Detect which cell encompasses the target text, then output its (x, y) center coordinate. 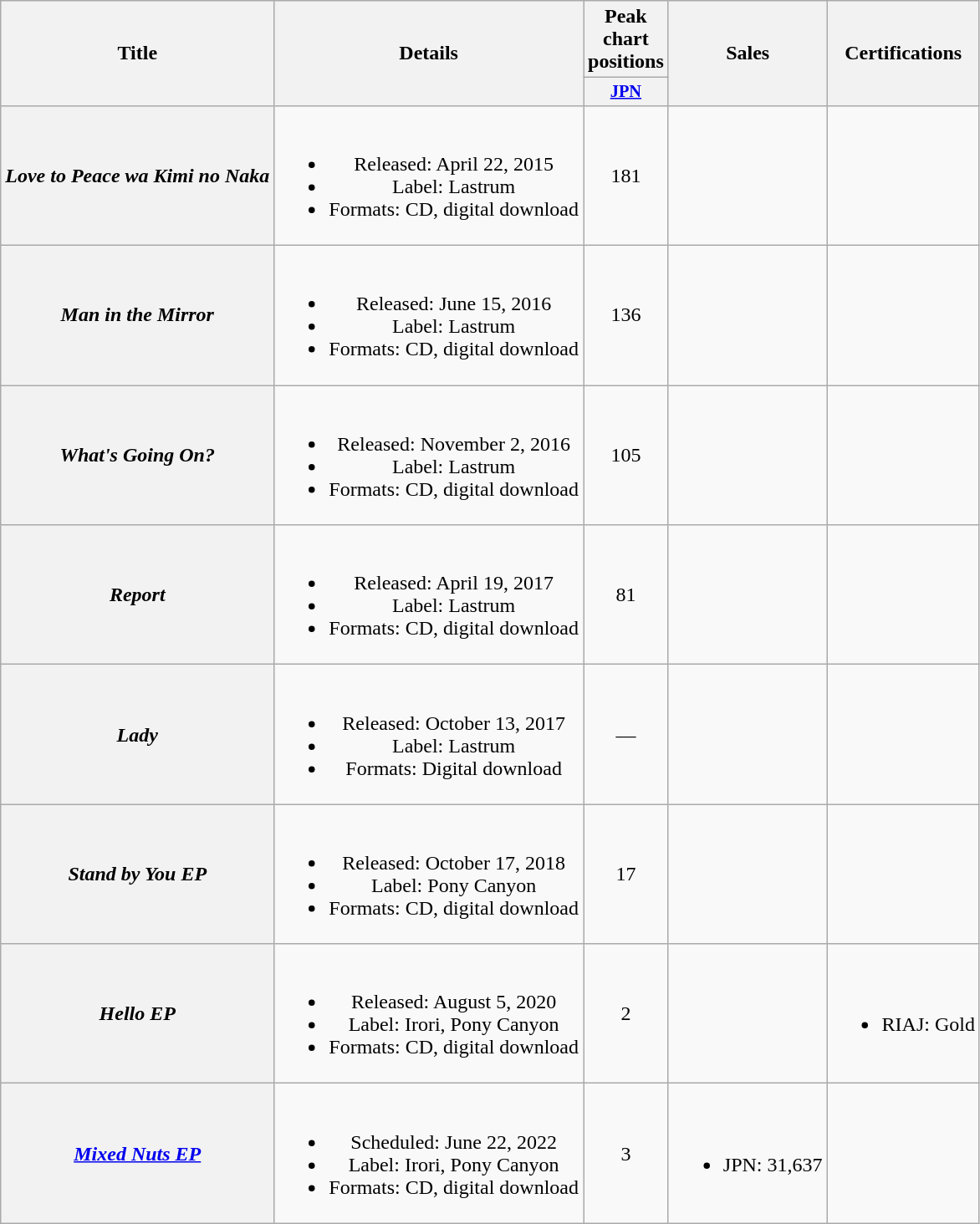
Released: June 15, 2016Label: LastrumFormats: CD, digital download (429, 316)
Released: October 17, 2018Label: Pony CanyonFormats: CD, digital download (429, 875)
Hello EP (137, 1013)
136 (626, 316)
Lady (137, 734)
Details (429, 54)
Released: April 19, 2017Label: LastrumFormats: CD, digital download (429, 595)
Stand by You EP (137, 875)
17 (626, 875)
181 (626, 176)
What's Going On? (137, 455)
Scheduled: June 22, 2022Label: Irori, Pony CanyonFormats: CD, digital download (429, 1154)
— (626, 734)
81 (626, 595)
Man in the Mirror (137, 316)
Sales (748, 54)
RIAJ: Gold (903, 1013)
Mixed Nuts EP (137, 1154)
Released: November 2, 2016Label: LastrumFormats: CD, digital download (429, 455)
Released: October 13, 2017Label: LastrumFormats: Digital download (429, 734)
Peakchartpositions (626, 39)
2 (626, 1013)
105 (626, 455)
JPN: 31,637 (748, 1154)
3 (626, 1154)
Released: August 5, 2020Label: Irori, Pony CanyonFormats: CD, digital download (429, 1013)
Report (137, 595)
Certifications (903, 54)
Love to Peace wa Kimi no Naka (137, 176)
Released: April 22, 2015Label: LastrumFormats: CD, digital download (429, 176)
JPN (626, 92)
Title (137, 54)
